Provide the [X, Y] coordinate of the cell's center where the given text is located.  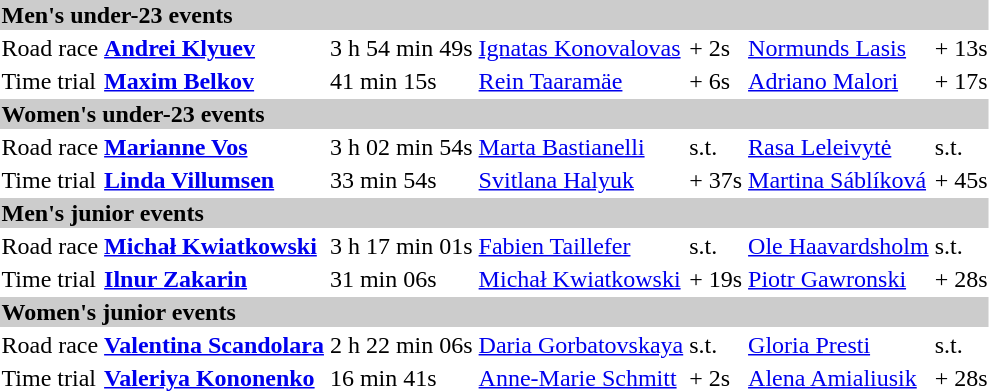
Adriano Malori [839, 81]
Linda Villumsen [214, 180]
Marta Bastianelli [581, 147]
Fabien Taillefer [581, 246]
Svitlana Halyuk [581, 180]
Daria Gorbatovskaya [581, 345]
41 min 15s [401, 81]
Marianne Vos [214, 147]
+ 28s [961, 279]
3 h 54 min 49s [401, 48]
Rein Taaramäe [581, 81]
+ 13s [961, 48]
Gloria Presti [839, 345]
+ 17s [961, 81]
Valentina Scandolara [214, 345]
3 h 02 min 54s [401, 147]
Men's junior events [494, 213]
+ 37s [716, 180]
2 h 22 min 06s [401, 345]
Women's junior events [494, 312]
3 h 17 min 01s [401, 246]
Martina Sáblíková [839, 180]
+ 6s [716, 81]
Maxim Belkov [214, 81]
Andrei Klyuev [214, 48]
Rasa Leleivytė [839, 147]
Piotr Gawronski [839, 279]
+ 19s [716, 279]
+ 2s [716, 48]
Normunds Lasis [839, 48]
33 min 54s [401, 180]
Men's under-23 events [494, 15]
Ignatas Konovalovas [581, 48]
Women's under-23 events [494, 114]
31 min 06s [401, 279]
+ 45s [961, 180]
Ilnur Zakarin [214, 279]
Ole Haavardsholm [839, 246]
